For the text-containing cell, return its midpoint in (X, Y) coordinate format. 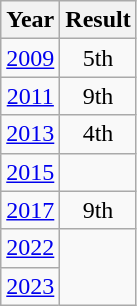
2017 (30, 210)
Year (30, 20)
Result (98, 20)
2015 (30, 172)
2011 (30, 96)
2023 (30, 286)
2013 (30, 134)
5th (98, 58)
2009 (30, 58)
2022 (30, 248)
4th (98, 134)
